For the text-containing cell, return its midpoint in [x, y] coordinate format. 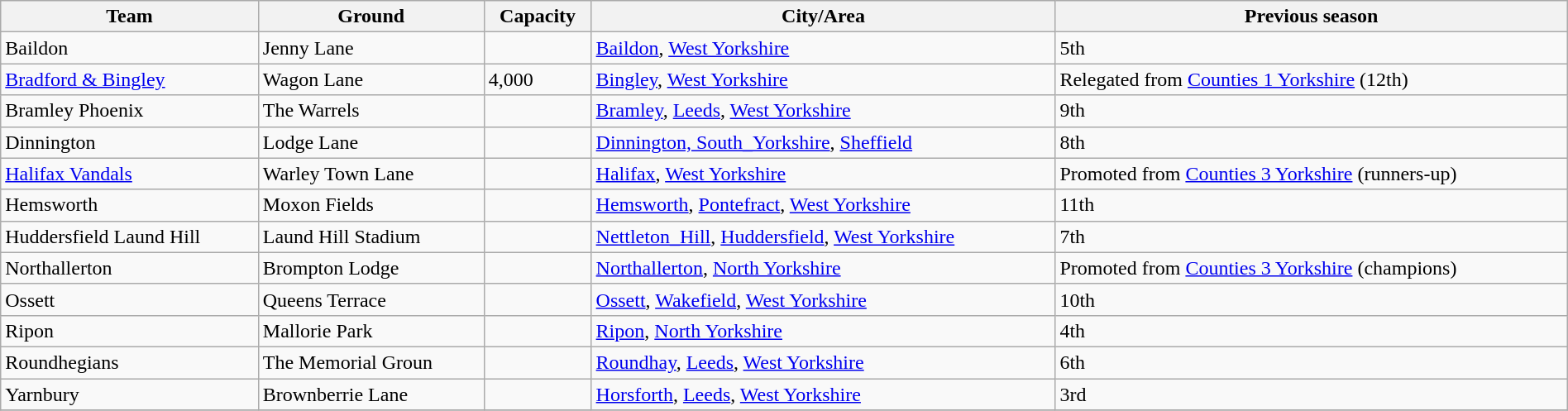
Capacity [538, 17]
Nettleton_Hill, Huddersfield, West Yorkshire [824, 237]
Promoted from Counties 3 Yorkshire (champions) [1312, 268]
Halifax Vandals [130, 174]
Jenny Lane [370, 48]
The Warrels [370, 111]
Halifax, West Yorkshire [824, 174]
6th [1312, 362]
Huddersfield Laund Hill [130, 237]
9th [1312, 111]
5th [1312, 48]
Bramley, Leeds, West Yorkshire [824, 111]
Relegated from Counties 1 Yorkshire (12th) [1312, 79]
Warley Town Lane [370, 174]
8th [1312, 142]
Bramley Phoenix [130, 111]
Roundhay, Leeds, West Yorkshire [824, 362]
Brownberrie Lane [370, 394]
11th [1312, 205]
Ripon [130, 331]
Dinnington, South_Yorkshire, Sheffield [824, 142]
Ripon, North Yorkshire [824, 331]
Bradford & Bingley [130, 79]
4,000 [538, 79]
Hemsworth [130, 205]
Hemsworth, Pontefract, West Yorkshire [824, 205]
Laund Hill Stadium [370, 237]
10th [1312, 299]
7th [1312, 237]
Dinnington [130, 142]
Promoted from Counties 3 Yorkshire (runners-up) [1312, 174]
Previous season [1312, 17]
Baildon [130, 48]
Wagon Lane [370, 79]
Ossett, Wakefield, West Yorkshire [824, 299]
Lodge Lane [370, 142]
The Memorial Groun [370, 362]
Northallerton [130, 268]
Brompton Lodge [370, 268]
Queens Terrace [370, 299]
Yarnbury [130, 394]
Ossett [130, 299]
4th [1312, 331]
Ground [370, 17]
Bingley, West Yorkshire [824, 79]
Baildon, West Yorkshire [824, 48]
Roundhegians [130, 362]
City/Area [824, 17]
Horsforth, Leeds, West Yorkshire [824, 394]
Moxon Fields [370, 205]
Mallorie Park [370, 331]
Northallerton, North Yorkshire [824, 268]
Team [130, 17]
3rd [1312, 394]
